Return (x, y) of the center of cell containing provided text 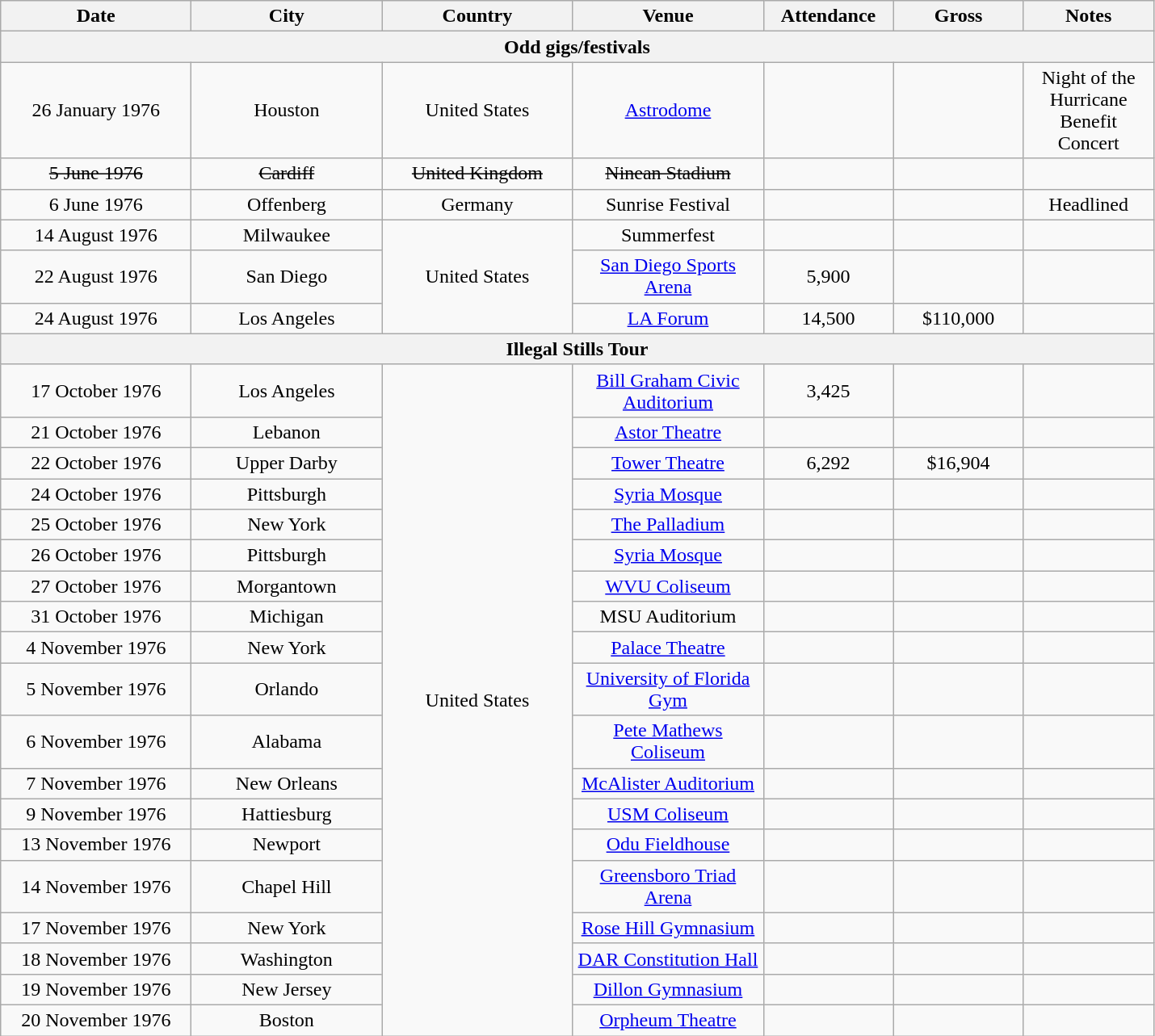
26 January 1976 (96, 110)
21 October 1976 (96, 432)
LA Forum (668, 318)
13 November 1976 (96, 845)
Rose Hill Gymnasium (668, 928)
6 June 1976 (96, 204)
5,900 (829, 276)
4 November 1976 (96, 648)
Astrodome (668, 110)
Washington (287, 958)
22 October 1976 (96, 463)
Offenberg (287, 204)
Alabama (287, 741)
Country (477, 16)
6,292 (829, 463)
Venue (668, 16)
Michigan (287, 617)
Houston (287, 110)
Greensboro Triad Arena (668, 887)
20 November 1976 (96, 1020)
Newport (287, 845)
Ninean Stadium (668, 174)
San Diego (287, 276)
University of Florida Gym (668, 690)
Pete Mathews Coliseum (668, 741)
Attendance (829, 16)
WVU Coliseum (668, 586)
DAR Constitution Hall (668, 958)
$110,000 (958, 318)
City (287, 16)
San Diego Sports Arena (668, 276)
24 August 1976 (96, 318)
17 November 1976 (96, 928)
Tower Theatre (668, 463)
Morgantown (287, 586)
6 November 1976 (96, 741)
25 October 1976 (96, 525)
Gross (958, 16)
5 June 1976 (96, 174)
19 November 1976 (96, 989)
Bill Graham Civic Auditorium (668, 391)
14 November 1976 (96, 887)
United Kingdom (477, 174)
Night of the Hurricane Benefit Concert (1089, 110)
Illegal Stills Tour (577, 349)
Chapel Hill (287, 887)
New Orleans (287, 783)
26 October 1976 (96, 556)
Summerfest (668, 235)
New Jersey (287, 989)
Dillon Gymnasium (668, 989)
McAlister Auditorium (668, 783)
27 October 1976 (96, 586)
Upper Darby (287, 463)
22 August 1976 (96, 276)
5 November 1976 (96, 690)
Headlined (1089, 204)
Astor Theatre (668, 432)
14 August 1976 (96, 235)
Palace Theatre (668, 648)
18 November 1976 (96, 958)
$16,904 (958, 463)
Notes (1089, 16)
3,425 (829, 391)
USM Coliseum (668, 814)
9 November 1976 (96, 814)
Cardiff (287, 174)
The Palladium (668, 525)
Odd gigs/festivals (577, 47)
MSU Auditorium (668, 617)
Hattiesburg (287, 814)
Orlando (287, 690)
Odu Fieldhouse (668, 845)
Sunrise Festival (668, 204)
Milwaukee (287, 235)
14,500 (829, 318)
Germany (477, 204)
31 October 1976 (96, 617)
7 November 1976 (96, 783)
Orpheum Theatre (668, 1020)
Boston (287, 1020)
Lebanon (287, 432)
Date (96, 16)
17 October 1976 (96, 391)
24 October 1976 (96, 493)
